Locate the cell with the specified text and output its (x, y) center coordinate. 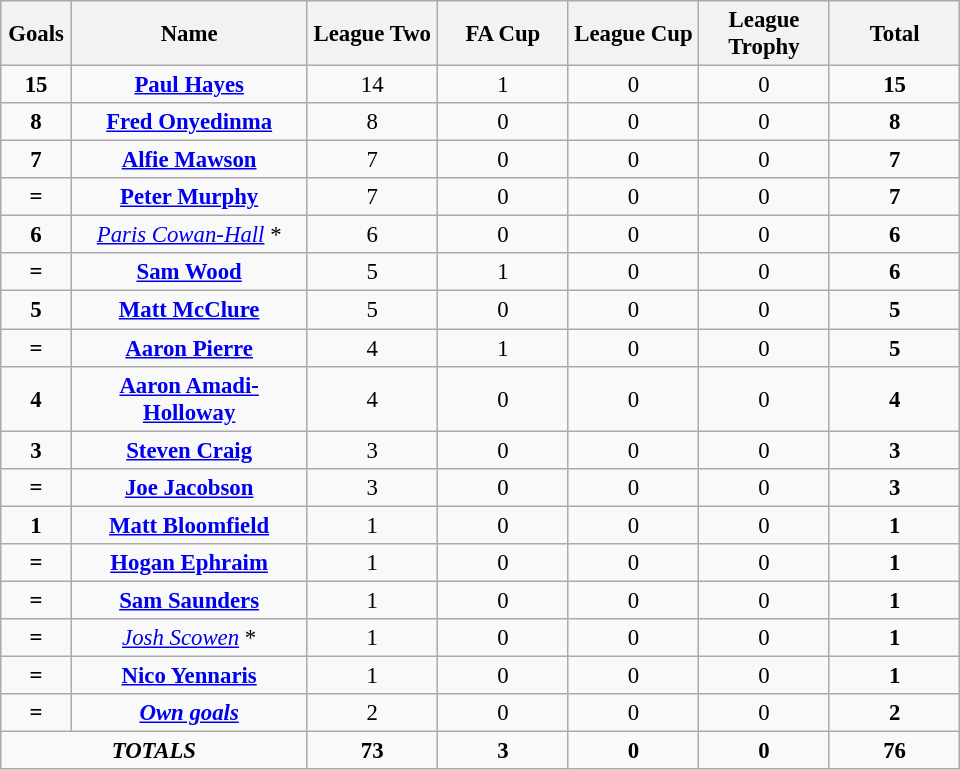
Matt Bloomfield (189, 525)
Matt McClure (189, 310)
League Cup (634, 34)
League Trophy (764, 34)
Steven Craig (189, 450)
Aaron Pierre (189, 348)
Fred Onyedinma (189, 122)
Sam Wood (189, 273)
Sam Saunders (189, 600)
Hogan Ephraim (189, 563)
TOTALS (154, 751)
Aaron Amadi-Holloway (189, 398)
Total (894, 34)
Nico Yennaris (189, 675)
Alfie Mawson (189, 160)
Name (189, 34)
Goals (36, 34)
73 (372, 751)
Paul Hayes (189, 85)
76 (894, 751)
Josh Scowen * (189, 638)
Own goals (189, 713)
Joe Jacobson (189, 487)
14 (372, 85)
Paris Cowan-Hall * (189, 235)
Peter Murphy (189, 197)
FA Cup (504, 34)
League Two (372, 34)
